Find where the given text appears and provide that cell's center as [x, y] coordinate. 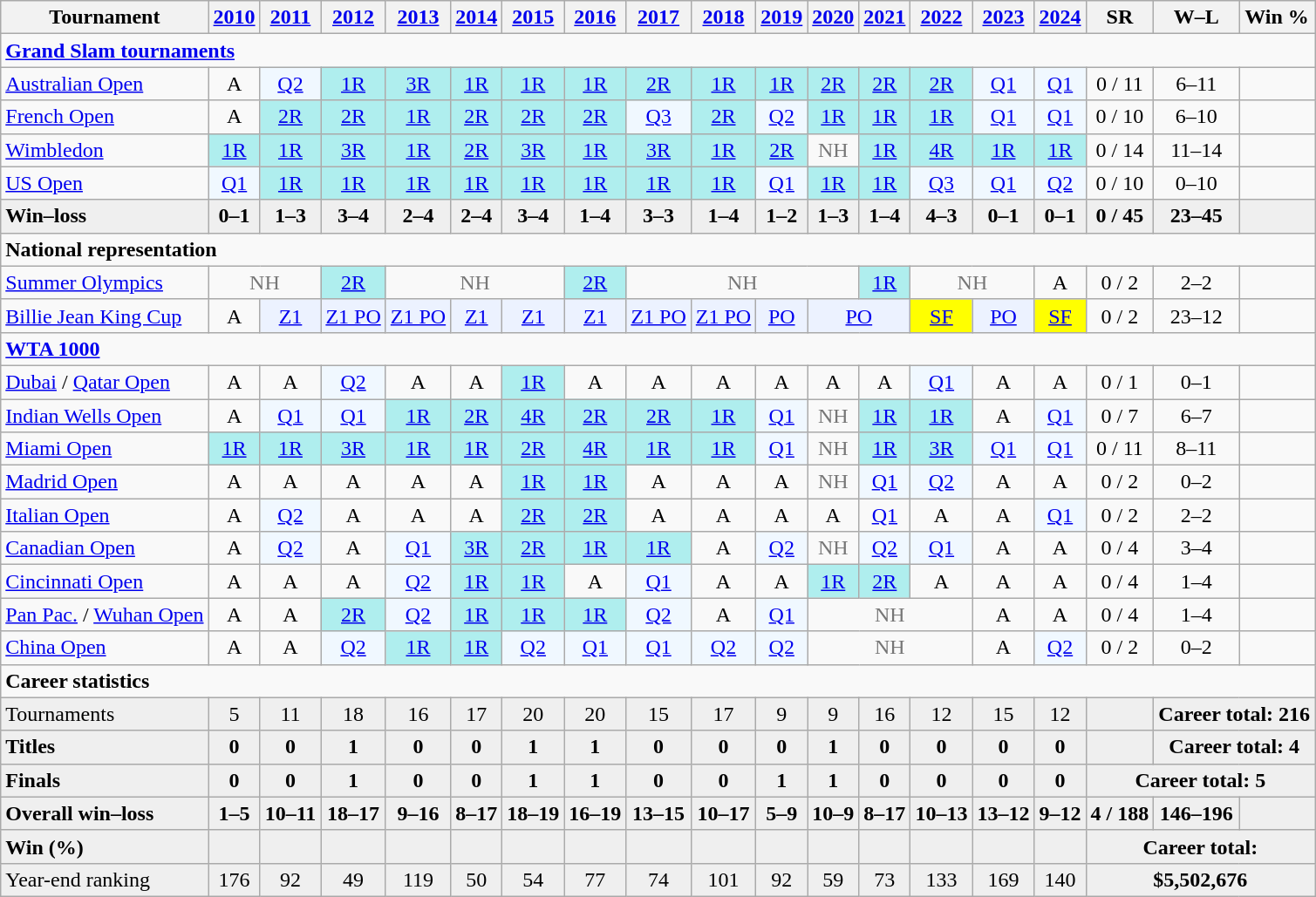
SR [1120, 17]
101 [723, 880]
Overall win–loss [105, 813]
Canadian Open [105, 548]
6–7 [1197, 416]
WTA 1000 [658, 349]
Wimbledon [105, 150]
0 / 14 [1120, 150]
77 [595, 880]
140 [1060, 880]
Tournaments [105, 714]
1–5 [234, 813]
Madrid Open [105, 482]
74 [658, 880]
10–11 [290, 813]
Career total: 5 [1200, 780]
10–17 [723, 813]
Australian Open [105, 84]
Pan Pac. / Wuhan Open [105, 615]
US Open [105, 183]
59 [834, 880]
2016 [595, 17]
1–2 [781, 216]
9–16 [418, 813]
2017 [658, 17]
119 [418, 880]
23–12 [1197, 316]
0 / 45 [1120, 216]
50 [476, 880]
Indian Wells Open [105, 416]
Titles [105, 747]
4 / 188 [1120, 813]
Grand Slam tournaments [658, 51]
0 / 1 [1120, 382]
Summer Olympics [105, 282]
2011 [290, 17]
Cincinnati Open [105, 581]
6–11 [1197, 84]
6–10 [1197, 117]
11–14 [1197, 150]
0–10 [1197, 183]
Win–loss [105, 216]
2018 [723, 17]
2013 [418, 17]
54 [534, 880]
2015 [534, 17]
2014 [476, 17]
18 [353, 714]
5 [234, 714]
Miami Open [105, 449]
China Open [105, 648]
176 [234, 880]
Career total: 4 [1235, 747]
5–9 [781, 813]
2010 [234, 17]
13–12 [1003, 813]
2020 [834, 17]
73 [884, 880]
Finals [105, 780]
2019 [781, 17]
13–15 [658, 813]
Tournament [105, 17]
18–19 [534, 813]
Career total: 216 [1235, 714]
3–3 [658, 216]
French Open [105, 117]
0 / 7 [1120, 416]
$5,502,676 [1200, 880]
4–3 [942, 216]
2021 [884, 17]
9–12 [1060, 813]
8–11 [1197, 449]
10–9 [834, 813]
18–17 [353, 813]
11 [290, 714]
National representation [658, 249]
146–196 [1197, 813]
10–13 [942, 813]
2012 [353, 17]
169 [1003, 880]
Career statistics [658, 681]
Dubai / Qatar Open [105, 382]
Year-end ranking [105, 880]
Career total: [1200, 846]
2024 [1060, 17]
16–19 [595, 813]
Italian Open [105, 515]
Win % [1277, 17]
133 [942, 880]
2022 [942, 17]
Billie Jean King Cup [105, 316]
2023 [1003, 17]
W–L [1197, 17]
49 [353, 880]
23–45 [1197, 216]
Win (%) [105, 846]
